Determine the (X, Y) coordinate at the center of the cell enclosing the given text.  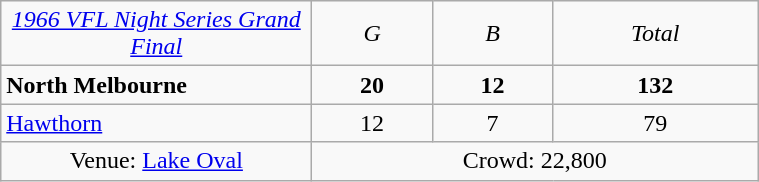
7 (492, 123)
Total (656, 34)
North Melbourne (156, 85)
Hawthorn (156, 123)
Crowd: 22,800 (535, 161)
132 (656, 85)
20 (372, 85)
B (492, 34)
G (372, 34)
Venue: Lake Oval (156, 161)
79 (656, 123)
1966 VFL Night Series Grand Final (156, 34)
